Scan for the cell matching the given text and deliver its [x, y] coordinate at center. 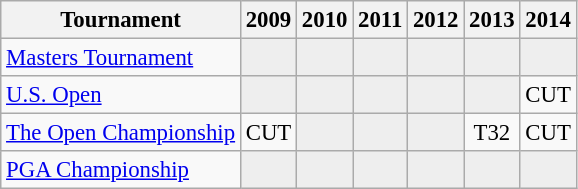
2014 [548, 20]
2009 [268, 20]
2010 [325, 20]
T32 [492, 133]
2012 [436, 20]
Tournament [121, 20]
PGA Championship [121, 170]
The Open Championship [121, 133]
Masters Tournament [121, 58]
U.S. Open [121, 95]
2011 [380, 20]
2013 [492, 20]
